Output the (x, y) coordinate of the center of the cell containing the given text.  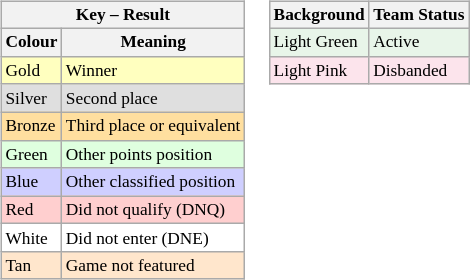
Third place or equivalent (154, 126)
Active (419, 42)
Key – Result (122, 15)
Did not qualify (DNQ) (154, 210)
Winner (154, 70)
Light Pink (319, 70)
Other points position (154, 154)
Game not featured (154, 266)
Disbanded (419, 70)
Background (319, 15)
Team Status (419, 15)
Colour (31, 42)
Bronze (31, 126)
Did not enter (DNE) (154, 238)
Red (31, 210)
Tan (31, 266)
Light Green (319, 42)
Second place (154, 98)
Meaning (154, 42)
Silver (31, 98)
Gold (31, 70)
Blue (31, 182)
Other classified position (154, 182)
Green (31, 154)
White (31, 238)
